Return the [x, y] coordinate for the center point of the cell that contains the specified text.  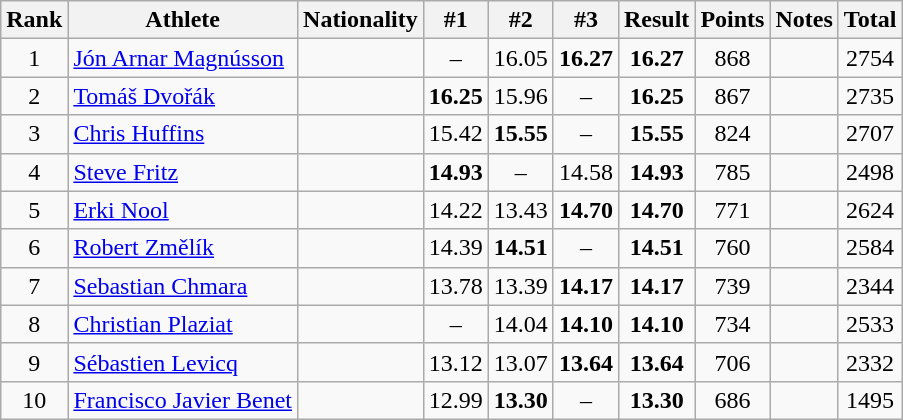
13.43 [520, 210]
14.39 [456, 248]
1495 [870, 400]
785 [732, 172]
13.12 [456, 362]
16.05 [520, 58]
2332 [870, 362]
Athlete [183, 20]
15.42 [456, 134]
Steve Fritz [183, 172]
15.96 [520, 96]
824 [732, 134]
13.07 [520, 362]
3 [34, 134]
Chris Huffins [183, 134]
2624 [870, 210]
2735 [870, 96]
9 [34, 362]
Christian Plaziat [183, 324]
10 [34, 400]
771 [732, 210]
Rank [34, 20]
706 [732, 362]
2584 [870, 248]
2344 [870, 286]
Result [656, 20]
686 [732, 400]
13.39 [520, 286]
867 [732, 96]
734 [732, 324]
2707 [870, 134]
Notes [804, 20]
Erki Nool [183, 210]
Sébastien Levicq [183, 362]
13.78 [456, 286]
14.58 [586, 172]
Francisco Javier Benet [183, 400]
14.04 [520, 324]
6 [34, 248]
#3 [586, 20]
7 [34, 286]
2533 [870, 324]
2498 [870, 172]
Total [870, 20]
12.99 [456, 400]
760 [732, 248]
Points [732, 20]
14.22 [456, 210]
Jón Arnar Magnússon [183, 58]
739 [732, 286]
1 [34, 58]
868 [732, 58]
#1 [456, 20]
Nationality [361, 20]
Tomáš Dvořák [183, 96]
4 [34, 172]
8 [34, 324]
2754 [870, 58]
2 [34, 96]
Robert Změlík [183, 248]
Sebastian Chmara [183, 286]
5 [34, 210]
#2 [520, 20]
